Return the (X, Y) coordinate for the center point of the cell that contains the specified text.  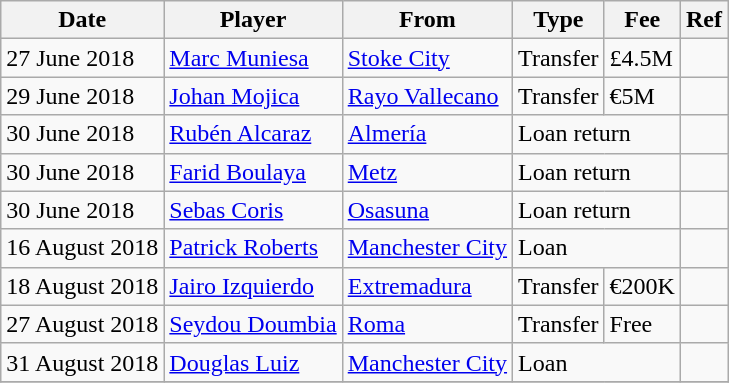
29 June 2018 (82, 96)
Marc Muniesa (253, 58)
Rayo Vallecano (427, 96)
Jairo Izquierdo (253, 286)
From (427, 20)
18 August 2018 (82, 286)
£4.5M (642, 58)
Douglas Luiz (253, 362)
Ref (704, 20)
Type (559, 20)
€200K (642, 286)
31 August 2018 (82, 362)
Roma (427, 324)
Stoke City (427, 58)
Johan Mojica (253, 96)
16 August 2018 (82, 248)
27 June 2018 (82, 58)
Almería (427, 134)
Sebas Coris (253, 210)
Rubén Alcaraz (253, 134)
Patrick Roberts (253, 248)
Player (253, 20)
Farid Boulaya (253, 172)
Date (82, 20)
Extremadura (427, 286)
27 August 2018 (82, 324)
€5M (642, 96)
Metz (427, 172)
Free (642, 324)
Seydou Doumbia (253, 324)
Osasuna (427, 210)
Fee (642, 20)
